Extract the (x, y) coordinate from the center of the cell holding the provided text.  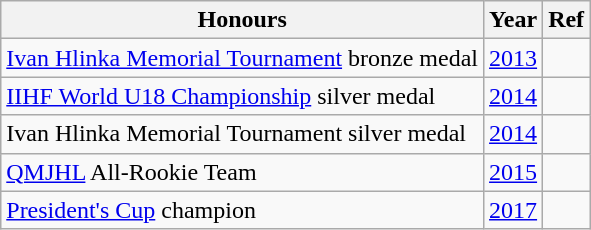
2013 (514, 58)
2015 (514, 172)
Ref (566, 20)
IIHF World U18 Championship silver medal (242, 96)
President's Cup champion (242, 210)
QMJHL All-Rookie Team (242, 172)
Ivan Hlinka Memorial Tournament bronze medal (242, 58)
2017 (514, 210)
Honours (242, 20)
Year (514, 20)
Ivan Hlinka Memorial Tournament silver medal (242, 134)
